Return [X, Y] of the center of cell containing provided text 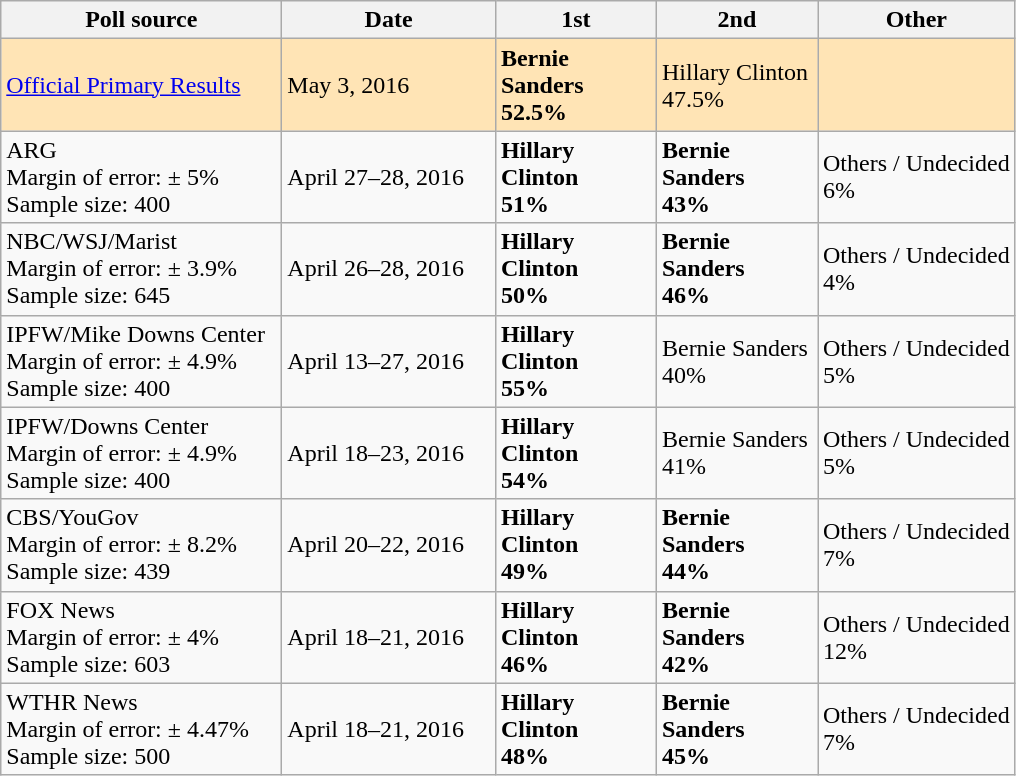
NBC/WSJ/MaristMargin of error: ± 3.9% Sample size: 645 [142, 269]
Hillary Clinton51% [576, 177]
Hillary Clinton55% [576, 361]
Bernie Sanders46% [736, 269]
April 13–27, 2016 [389, 361]
Official Primary Results [142, 85]
April 26–28, 2016 [389, 269]
Bernie Sanders42% [736, 637]
April 27–28, 2016 [389, 177]
Bernie Sanders52.5% [576, 85]
Bernie Sanders44% [736, 545]
Hillary Clinton49% [576, 545]
April 20–22, 2016 [389, 545]
Hillary Clinton48% [576, 729]
WTHR NewsMargin of error: ± 4.47% Sample size: 500 [142, 729]
Bernie Sanders40% [736, 361]
FOX NewsMargin of error: ± 4% Sample size: 603 [142, 637]
Hillary Clinton54% [576, 453]
Bernie Sanders45% [736, 729]
Hillary Clinton47.5% [736, 85]
Bernie Sanders43% [736, 177]
Hillary Clinton50% [576, 269]
Hillary Clinton46% [576, 637]
Date [389, 20]
Others / Undecided12% [917, 637]
CBS/YouGovMargin of error: ± 8.2% Sample size: 439 [142, 545]
May 3, 2016 [389, 85]
Others / Undecided4% [917, 269]
ARGMargin of error: ± 5% Sample size: 400 [142, 177]
Others / Undecided6% [917, 177]
Other [917, 20]
Bernie Sanders41% [736, 453]
April 18–23, 2016 [389, 453]
2nd [736, 20]
Poll source [142, 20]
IPFW/Mike Downs CenterMargin of error: ± 4.9% Sample size: 400 [142, 361]
IPFW/Downs CenterMargin of error: ± 4.9% Sample size: 400 [142, 453]
1st [576, 20]
